Return (X, Y) of the center of cell containing provided text 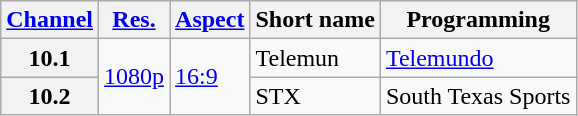
Telemundo (478, 58)
Aspect (210, 20)
Telemun (315, 58)
1080p (134, 77)
Channel (50, 20)
STX (315, 96)
Res. (134, 20)
10.2 (50, 96)
16:9 (210, 77)
Programming (478, 20)
South Texas Sports (478, 96)
10.1 (50, 58)
Short name (315, 20)
